From the cell containing the given text, extract its center point as (x, y) coordinate. 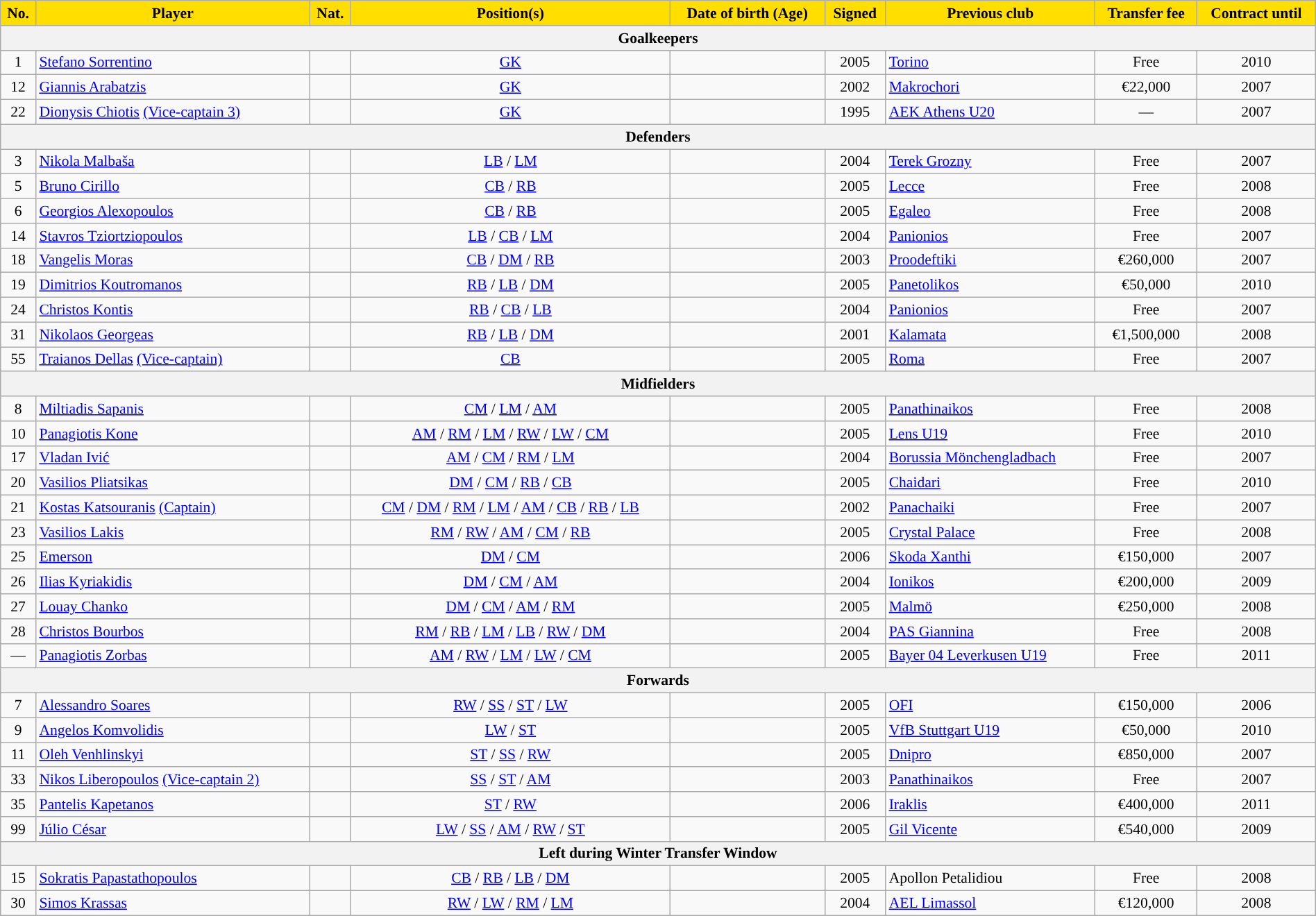
€120,000 (1147, 904)
19 (18, 285)
PAS Giannina (990, 631)
Júlio César (172, 829)
23 (18, 532)
Gil Vicente (990, 829)
Vangelis Moras (172, 260)
RM / RB / LM / LB / RW / DM (510, 631)
Ilias Kyriakidis (172, 582)
Christos Bourbos (172, 631)
15 (18, 879)
Kostas Katsouranis (Captain) (172, 508)
€250,000 (1147, 607)
8 (18, 409)
Borussia Mönchengladbach (990, 458)
Chaidari (990, 483)
1 (18, 62)
Louay Chanko (172, 607)
Torino (990, 62)
31 (18, 334)
Dimitrios Koutromanos (172, 285)
99 (18, 829)
AM / RM / LM / RW / LW / CM (510, 434)
RW / SS / ST / LW (510, 706)
22 (18, 112)
5 (18, 187)
Panagiotis Zorbas (172, 656)
Lecce (990, 187)
Goalkeepers (658, 38)
Terek Grozny (990, 162)
RB / CB / LB (510, 310)
Dionysis Chiotis (Vice-captain 3) (172, 112)
Defenders (658, 137)
No. (18, 13)
Panagiotis Kone (172, 434)
CM / LM / AM (510, 409)
DM / CM / RB / CB (510, 483)
1995 (855, 112)
Crystal Palace (990, 532)
RW / LW / RM / LM (510, 904)
AEL Limassol (990, 904)
33 (18, 780)
14 (18, 236)
CB / RB / LB / DM (510, 879)
Stavros Tziortziopoulos (172, 236)
Giannis Arabatzis (172, 87)
ST / SS / RW (510, 755)
DM / CM / AM (510, 582)
6 (18, 211)
Malmö (990, 607)
€200,000 (1147, 582)
Lens U19 (990, 434)
LB / LM (510, 162)
Ionikos (990, 582)
Nikos Liberopoulos (Vice-captain 2) (172, 780)
Forwards (658, 681)
Vasilios Pliatsikas (172, 483)
Midfielders (658, 384)
11 (18, 755)
Skoda Xanthi (990, 557)
Sokratis Papastathopoulos (172, 879)
Miltiadis Sapanis (172, 409)
AM / RW / LM / LW / CM (510, 656)
€260,000 (1147, 260)
CB / DM / RB (510, 260)
26 (18, 582)
Nikola Malbaša (172, 162)
Transfer fee (1147, 13)
Pantelis Kapetanos (172, 804)
2001 (855, 334)
Panetolikos (990, 285)
€400,000 (1147, 804)
DM / CM (510, 557)
Vladan Ivić (172, 458)
RM / RW / AM / CM / RB (510, 532)
9 (18, 730)
SS / ST / AM (510, 780)
Date of birth (Age) (747, 13)
Bruno Cirillo (172, 187)
VfB Stuttgart U19 (990, 730)
7 (18, 706)
24 (18, 310)
Previous club (990, 13)
€1,500,000 (1147, 334)
Simos Krassas (172, 904)
20 (18, 483)
30 (18, 904)
Georgios Alexopoulos (172, 211)
3 (18, 162)
Proodeftiki (990, 260)
Roma (990, 359)
Signed (855, 13)
CM / DM / RM / LM / AM / CB / RB / LB (510, 508)
Alessandro Soares (172, 706)
18 (18, 260)
Left during Winter Transfer Window (658, 854)
35 (18, 804)
Panachaiki (990, 508)
€22,000 (1147, 87)
Position(s) (510, 13)
27 (18, 607)
LW / SS / AM / RW / ST (510, 829)
Emerson (172, 557)
17 (18, 458)
Bayer 04 Leverkusen U19 (990, 656)
Kalamata (990, 334)
55 (18, 359)
25 (18, 557)
AEK Athens U20 (990, 112)
Makrochori (990, 87)
AM / CM / RM / LM (510, 458)
Player (172, 13)
Nat. (330, 13)
OFI (990, 706)
Oleh Venhlinskyi (172, 755)
Egaleo (990, 211)
€850,000 (1147, 755)
Contract until (1256, 13)
CB (510, 359)
10 (18, 434)
12 (18, 87)
ST / RW (510, 804)
Christos Kontis (172, 310)
21 (18, 508)
LB / CB / LM (510, 236)
Vasilios Lakis (172, 532)
28 (18, 631)
DM / CM / AM / RM (510, 607)
€540,000 (1147, 829)
LW / ST (510, 730)
Traianos Dellas (Vice-captain) (172, 359)
Iraklis (990, 804)
Angelos Komvolidis (172, 730)
Nikolaos Georgeas (172, 334)
Dnipro (990, 755)
Stefano Sorrentino (172, 62)
Apollon Petalidiou (990, 879)
